Return (X, Y) of the center of cell containing provided text 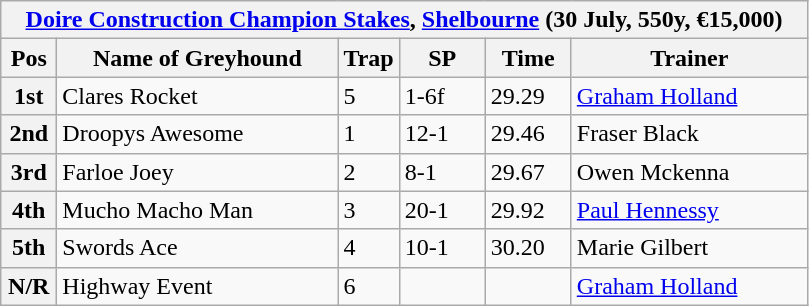
6 (368, 286)
N/R (29, 286)
Pos (29, 58)
Owen Mckenna (689, 172)
29.92 (528, 210)
2 (368, 172)
4th (29, 210)
Swords Ace (198, 248)
4 (368, 248)
Time (528, 58)
Droopys Awesome (198, 134)
10-1 (442, 248)
29.67 (528, 172)
Trap (368, 58)
12-1 (442, 134)
Farloe Joey (198, 172)
Fraser Black (689, 134)
Mucho Macho Man (198, 210)
1 (368, 134)
Highway Event (198, 286)
5th (29, 248)
29.46 (528, 134)
SP (442, 58)
Name of Greyhound (198, 58)
Trainer (689, 58)
3 (368, 210)
Clares Rocket (198, 96)
8-1 (442, 172)
20-1 (442, 210)
2nd (29, 134)
1st (29, 96)
Marie Gilbert (689, 248)
30.20 (528, 248)
29.29 (528, 96)
Doire Construction Champion Stakes, Shelbourne (30 July, 550y, €15,000) (404, 20)
5 (368, 96)
1-6f (442, 96)
3rd (29, 172)
Paul Hennessy (689, 210)
